Search for the cell housing the specified text and yield its (X, Y) center coordinate. 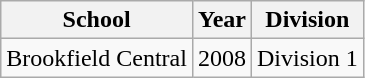
Brookfield Central (97, 58)
Year (222, 20)
Division (308, 20)
2008 (222, 58)
Division 1 (308, 58)
School (97, 20)
